Find where the given text appears and provide that cell's center as [x, y] coordinate. 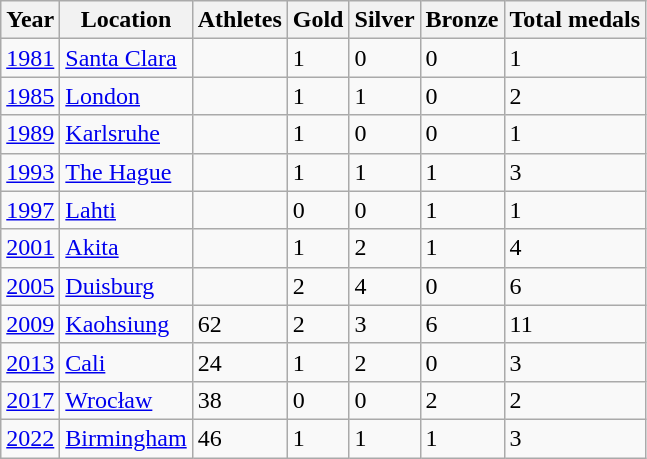
Year [30, 20]
1989 [30, 134]
Duisburg [126, 286]
Location [126, 20]
Athletes [240, 20]
Birmingham [126, 438]
Wrocław [126, 400]
Kaohsiung [126, 324]
1985 [30, 96]
Silver [384, 20]
Akita [126, 248]
1993 [30, 172]
24 [240, 362]
38 [240, 400]
2017 [30, 400]
Cali [126, 362]
Karlsruhe [126, 134]
Bronze [462, 20]
1997 [30, 210]
11 [575, 324]
62 [240, 324]
2013 [30, 362]
2005 [30, 286]
Lahti [126, 210]
2022 [30, 438]
2001 [30, 248]
The Hague [126, 172]
Total medals [575, 20]
1981 [30, 58]
London [126, 96]
2009 [30, 324]
Gold [318, 20]
46 [240, 438]
Santa Clara [126, 58]
